Detect which cell encompasses the target text, then output its [x, y] center coordinate. 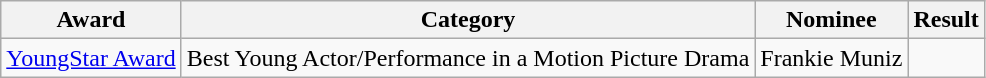
Result [946, 20]
Frankie Muniz [832, 58]
Category [468, 20]
YoungStar Award [91, 58]
Award [91, 20]
Best Young Actor/Performance in a Motion Picture Drama [468, 58]
Nominee [832, 20]
